Output the [x, y] coordinate of the center of the cell containing the given text.  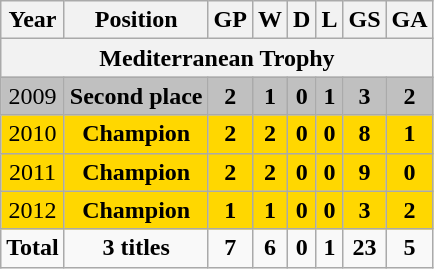
5 [410, 248]
Mediterranean Trophy [217, 58]
D [301, 20]
6 [270, 248]
GA [410, 20]
W [270, 20]
GP [230, 20]
L [330, 20]
23 [364, 248]
GS [364, 20]
7 [230, 248]
Year [33, 20]
Position [136, 20]
2010 [33, 134]
3 titles [136, 248]
2012 [33, 210]
2009 [33, 96]
9 [364, 172]
Total [33, 248]
8 [364, 134]
2011 [33, 172]
Second place [136, 96]
